Return the (X, Y) coordinate for the center point of the cell that contains the specified text.  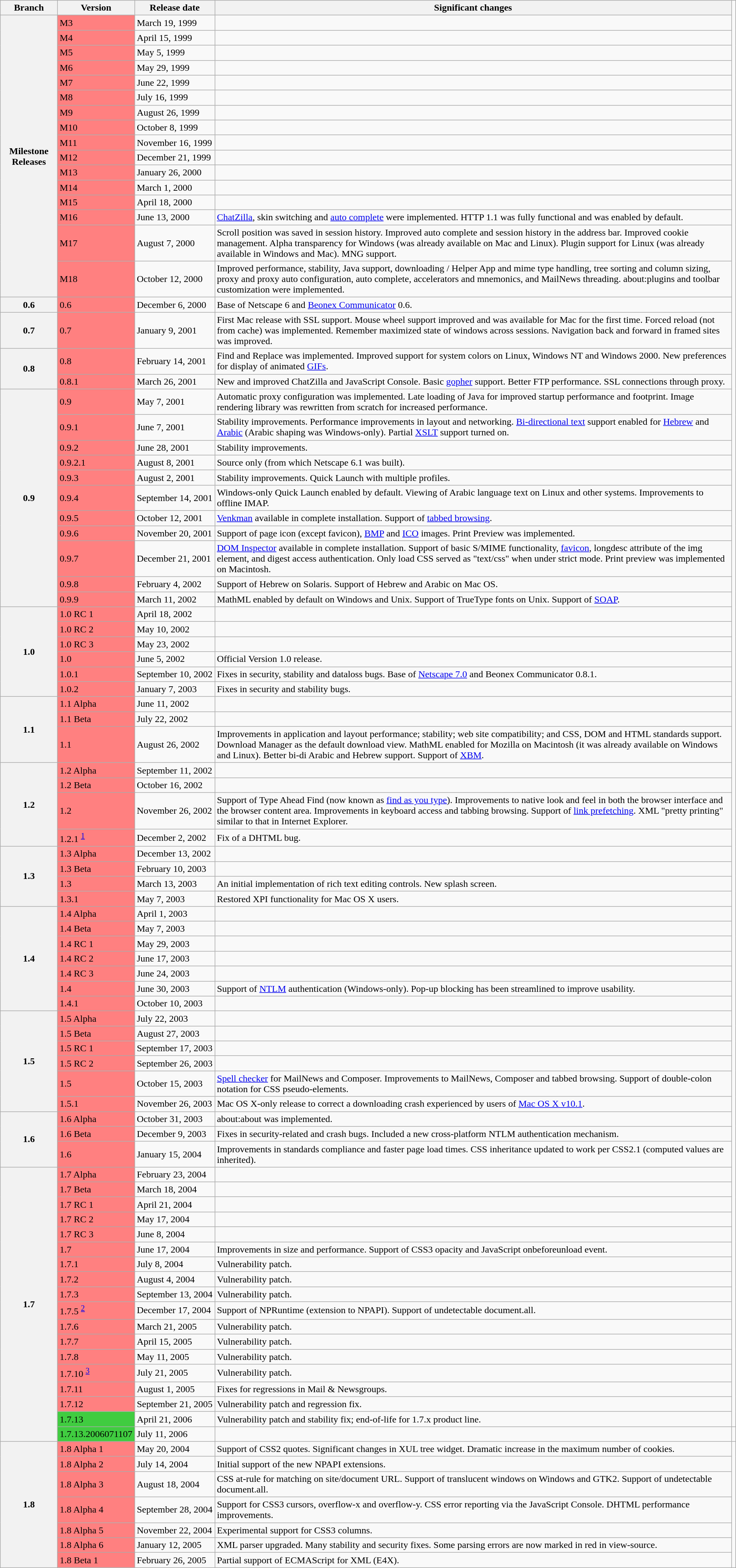
M9 (96, 112)
M6 (96, 68)
Improvements in size and performance. Support of CSS3 opacity and JavaScript onbeforeunload event. (473, 1249)
1.4 RC 1 (96, 943)
1.7.2 (96, 1279)
1.3 Alpha (96, 854)
September 14, 2001 (175, 498)
1.4.1 (96, 1004)
1.4 RC 2 (96, 958)
December 2, 2002 (175, 838)
M13 (96, 172)
June 13, 2000 (175, 217)
October 8, 1999 (175, 127)
M3 (96, 23)
June 30, 2003 (175, 989)
1.7.11 (96, 1389)
1.4 Alpha (96, 914)
May 7, 2001 (175, 402)
Fixes in security and stability bugs. (473, 689)
October 16, 2002 (175, 785)
0.9.5 (96, 518)
1.1 Beta (96, 719)
November 26, 2003 (175, 1104)
1.7.1 (96, 1264)
Support of Hebrew on Solaris. Support of Hebrew and Arabic on Mac OS. (473, 584)
1.8 Beta 1 (96, 1560)
1.2 Alpha (96, 770)
January 7, 2003 (175, 689)
M17 (96, 243)
1.7.13.2006071107 (96, 1434)
Improvements in standards compliance and faster page load times. CSS inheritance updated to work per CSS2.1 (computed values are inherited). (473, 1154)
M14 (96, 188)
May 29, 2003 (175, 943)
February 4, 2002 (175, 584)
July 22, 2003 (175, 1019)
1.8 Alpha 3 (96, 1484)
1.6 Beta (96, 1134)
June 8, 2004 (175, 1235)
Mac OS X-only release to correct a downloading crash experienced by users of Mac OS X v10.1. (473, 1104)
1.5 RC 1 (96, 1048)
1.8 Alpha 1 (96, 1449)
0.9.3 (96, 477)
1.7 Beta (96, 1189)
June 22, 1999 (175, 83)
August 1, 2005 (175, 1389)
October 12, 2000 (175, 279)
1.7.13 (96, 1419)
Significant changes (473, 8)
0.8.1 (96, 381)
August 8, 2001 (175, 462)
Stability improvements. (473, 448)
1.7.3 (96, 1294)
September 26, 2003 (175, 1063)
1.7 RC 2 (96, 1219)
September 13, 2004 (175, 1294)
September 17, 2003 (175, 1048)
March 1, 2000 (175, 188)
September 28, 2004 (175, 1510)
January 9, 2001 (175, 330)
1.7 RC 3 (96, 1235)
1.7 Alpha (96, 1174)
June 5, 2002 (175, 659)
1.6 Alpha (96, 1119)
August 2, 2001 (175, 477)
M7 (96, 83)
1.7 RC 1 (96, 1204)
January 12, 2005 (175, 1545)
March 11, 2002 (175, 599)
March 18, 2004 (175, 1189)
August 18, 2004 (175, 1484)
0.9.9 (96, 599)
Support of page icon (except favicon), BMP and ICO images. Print Preview was implemented. (473, 533)
1.4 RC 3 (96, 974)
April 21, 2006 (175, 1419)
August 4, 2004 (175, 1279)
May 17, 2004 (175, 1219)
February 10, 2003 (175, 869)
April 15, 1999 (175, 38)
M11 (96, 142)
Experimental support for CSS3 columns. (473, 1530)
Support for CSS3 cursors, overflow-x and overflow-y. CSS error reporting via the JavaScript Console. DHTML performance improvements. (473, 1510)
0.9.6 (96, 533)
0.9.8 (96, 584)
1.7.10 3 (96, 1373)
0.9.2.1 (96, 462)
July 16, 1999 (175, 98)
0.9.7 (96, 559)
April 15, 2005 (175, 1341)
July 21, 2005 (175, 1373)
Version (96, 8)
June 17, 2003 (175, 958)
October 31, 2003 (175, 1119)
May 11, 2005 (175, 1357)
May 5, 1999 (175, 53)
March 26, 2001 (175, 381)
April 18, 2002 (175, 614)
1.8 (29, 1504)
1.7.8 (96, 1357)
Fix of a DHTML bug. (473, 838)
Partial support of ECMAScript for XML (E4X). (473, 1560)
Stability improvements. Quick Launch with multiple profiles. (473, 477)
Vulnerability patch and regression fix. (473, 1404)
Source only (from which Netscape 6.1 was built). (473, 462)
Support of CSS2 quotes. Significant changes in XUL tree widget. Dramatic increase in the maximum number of cookies. (473, 1449)
New and improved ChatZilla and JavaScript Console. Basic gopher support. Better FTP performance. SSL connections through proxy. (473, 381)
April 21, 2004 (175, 1204)
M18 (96, 279)
1.5.1 (96, 1104)
1.0.2 (96, 689)
September 11, 2002 (175, 770)
1.7.5 2 (96, 1310)
January 15, 2004 (175, 1154)
1.3 Beta (96, 869)
May 23, 2002 (175, 644)
1.5 RC 2 (96, 1063)
February 14, 2001 (175, 361)
MathML enabled by default on Windows and Unix. Support of TrueType fonts on Unix. Support of SOAP. (473, 599)
December 21, 1999 (175, 157)
Official Version 1.0 release. (473, 659)
June 24, 2003 (175, 974)
0.9.4 (96, 498)
1.4 Beta (96, 929)
August 26, 1999 (175, 112)
November 26, 2002 (175, 811)
1.0 RC 1 (96, 614)
August 26, 2002 (175, 744)
December 9, 2003 (175, 1134)
Restored XPI functionality for Mac OS X users. (473, 899)
June 28, 2001 (175, 448)
August 27, 2003 (175, 1034)
March 13, 2003 (175, 884)
1.0.1 (96, 674)
1.0 RC 3 (96, 644)
1.8 Alpha 2 (96, 1464)
June 17, 2004 (175, 1249)
March 21, 2005 (175, 1327)
Fixes for regressions in Mail & Newsgroups. (473, 1389)
about:about was implemented. (473, 1119)
ChatZilla, skin switching and auto complete were implemented. HTTP 1.1 was fully functional and was enabled by default. (473, 217)
M8 (96, 98)
October 12, 2001 (175, 518)
May 29, 1999 (175, 68)
October 15, 2003 (175, 1084)
1.1 Alpha (96, 704)
December 6, 2000 (175, 305)
Milestone Releases (29, 157)
March 19, 1999 (175, 23)
February 26, 2005 (175, 1560)
December 17, 2004 (175, 1310)
June 7, 2001 (175, 427)
September 21, 2005 (175, 1404)
M16 (96, 217)
1.5 Alpha (96, 1019)
September 10, 2002 (175, 674)
1.7.12 (96, 1404)
Support of NTLM authentication (Windows-only). Pop-up blocking has been streamlined to improve usability. (473, 989)
December 13, 2002 (175, 854)
Fixes in security, stability and dataloss bugs. Base of Netscape 7.0 and Beonex Communicator 0.8.1. (473, 674)
July 22, 2002 (175, 719)
Support of NPRuntime (extension to NPAPI). Support of undetectable document.all. (473, 1310)
May 10, 2002 (175, 629)
M4 (96, 38)
1.7.7 (96, 1341)
1.3.1 (96, 899)
June 11, 2002 (175, 704)
1.7.6 (96, 1327)
M12 (96, 157)
Initial support of the new NPAPI extensions. (473, 1464)
1.8 Alpha 4 (96, 1510)
Venkman available in complete installation. Support of tabbed browsing. (473, 518)
M15 (96, 203)
November 16, 1999 (175, 142)
Vulnerability patch and stability fix; end-of-life for 1.7.x product line. (473, 1419)
February 23, 2004 (175, 1174)
November 22, 2004 (175, 1530)
November 20, 2001 (175, 533)
October 10, 2003 (175, 1004)
May 20, 2004 (175, 1449)
Base of Netscape 6 and Beonex Communicator 0.6. (473, 305)
M5 (96, 53)
CSS at-rule for matching on site/document URL. Support of translucent windows on Windows and GTK2. Support of undetectable document.all. (473, 1484)
August 7, 2000 (175, 243)
Release date (175, 8)
1.2 Beta (96, 785)
July 8, 2004 (175, 1264)
Windows-only Quick Launch enabled by default. Viewing of Arabic language text on Linux and other systems. Improvements to offline IMAP. (473, 498)
1.5 Beta (96, 1034)
December 21, 2001 (175, 559)
July 11, 2006 (175, 1434)
XML parser upgraded. Many stability and security fixes. Some parsing errors are now marked in red in view-source. (473, 1545)
April 18, 2000 (175, 203)
April 1, 2003 (175, 914)
January 26, 2000 (175, 172)
1.0 RC 2 (96, 629)
1.8 Alpha 6 (96, 1545)
0.9.1 (96, 427)
1.2.1 1 (96, 838)
0.9.2 (96, 448)
M10 (96, 127)
1.8 Alpha 5 (96, 1530)
An initial implementation of rich text editing controls. New splash screen. (473, 884)
Branch (29, 8)
July 14, 2004 (175, 1464)
Fixes in security-related and crash bugs. Included a new cross-platform NTLM authentication mechanism. (473, 1134)
